For the text-containing cell, return its midpoint in (x, y) coordinate format. 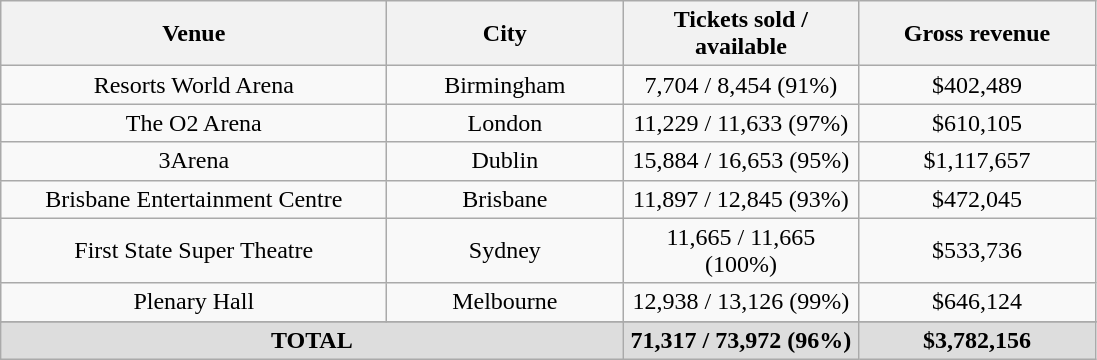
$3,782,156 (977, 340)
71,317 / 73,972 (96%) (741, 340)
$472,045 (977, 199)
Plenary Hall (194, 302)
$1,117,657 (977, 161)
Tickets sold / available (741, 34)
$610,105 (977, 123)
London (505, 123)
Resorts World Arena (194, 85)
Brisbane Entertainment Centre (194, 199)
City (505, 34)
Sydney (505, 250)
Birmingham (505, 85)
11,229 / 11,633 (97%) (741, 123)
7,704 / 8,454 (91%) (741, 85)
15,884 / 16,653 (95%) (741, 161)
12,938 / 13,126 (99%) (741, 302)
Melbourne (505, 302)
11,665 / 11,665 (100%) (741, 250)
Venue (194, 34)
Dublin (505, 161)
Gross revenue (977, 34)
11,897 / 12,845 (93%) (741, 199)
$533,736 (977, 250)
Brisbane (505, 199)
$402,489 (977, 85)
TOTAL (312, 340)
3Arena (194, 161)
First State Super Theatre (194, 250)
The O2 Arena (194, 123)
$646,124 (977, 302)
